For the text-containing cell, return its midpoint in [x, y] coordinate format. 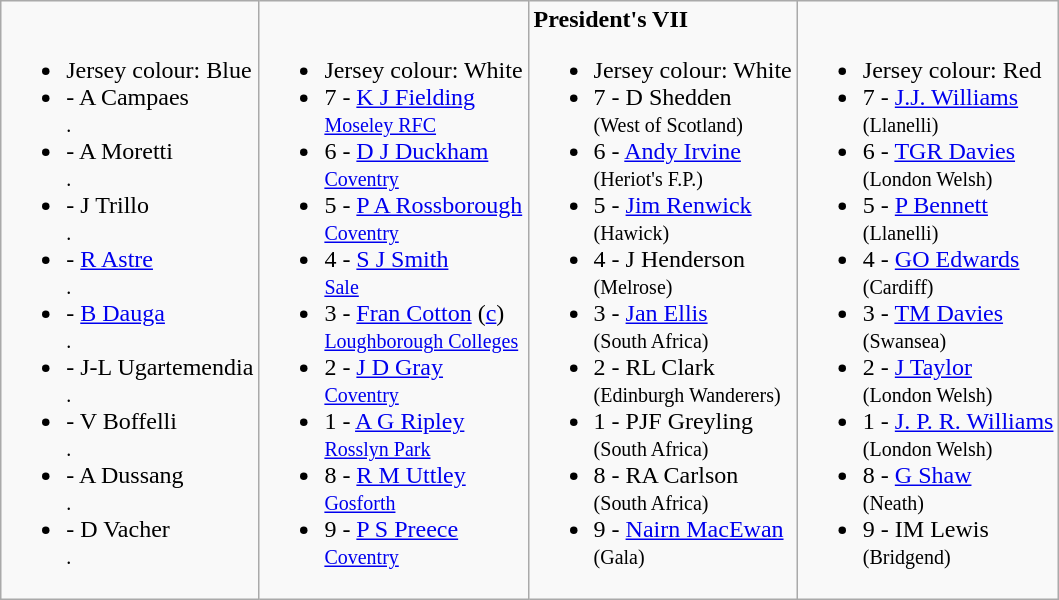
Jersey colour: Blue- A Campaes.- A Moretti.- J Trillo.- R Astre.- B Dauga.- J-L Ugartemendia.- V Boffelli.- A Dussang.- D Vacher. [130, 300]
